Scan for the cell matching the given text and deliver its (x, y) coordinate at center. 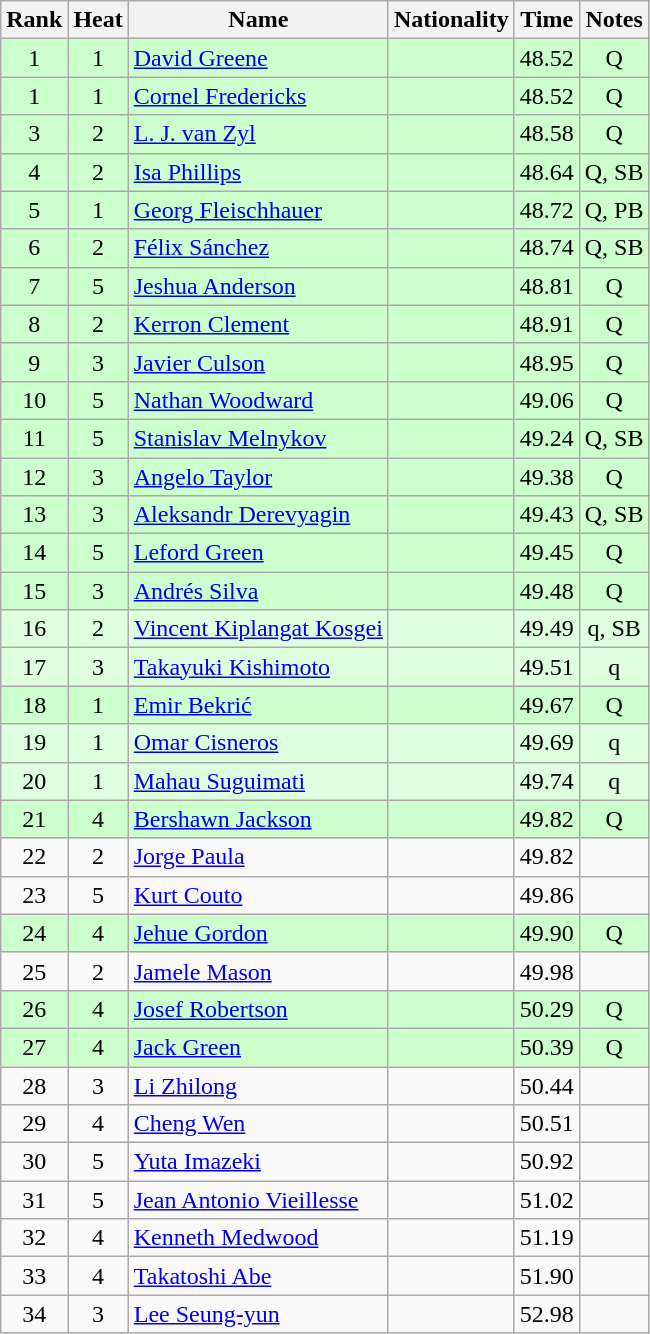
19 (34, 743)
17 (34, 667)
48.95 (546, 362)
52.98 (546, 1314)
49.06 (546, 400)
49.86 (546, 895)
10 (34, 400)
L. J. van Zyl (258, 134)
Omar Cisneros (258, 743)
49.90 (546, 933)
15 (34, 591)
9 (34, 362)
6 (34, 248)
13 (34, 515)
Félix Sánchez (258, 248)
28 (34, 1085)
49.48 (546, 591)
Lee Seung-yun (258, 1314)
50.39 (546, 1047)
Javier Culson (258, 362)
Kenneth Medwood (258, 1238)
Emir Bekrić (258, 705)
Kerron Clement (258, 324)
Notes (614, 20)
Time (546, 20)
Aleksandr Derevyagin (258, 515)
31 (34, 1200)
Stanislav Melnykov (258, 438)
23 (34, 895)
Isa Phillips (258, 172)
Angelo Taylor (258, 477)
Cheng Wen (258, 1124)
51.02 (546, 1200)
48.64 (546, 172)
Nationality (451, 20)
30 (34, 1162)
48.81 (546, 286)
Jamele Mason (258, 971)
Jeshua Anderson (258, 286)
Nathan Woodward (258, 400)
David Greene (258, 58)
16 (34, 629)
Q, PB (614, 210)
Jack Green (258, 1047)
49.38 (546, 477)
49.74 (546, 781)
51.19 (546, 1238)
32 (34, 1238)
7 (34, 286)
Mahau Suguimati (258, 781)
Josef Robertson (258, 1009)
Jehue Gordon (258, 933)
12 (34, 477)
49.69 (546, 743)
q, SB (614, 629)
49.98 (546, 971)
34 (34, 1314)
Georg Fleischhauer (258, 210)
48.91 (546, 324)
8 (34, 324)
20 (34, 781)
Cornel Fredericks (258, 96)
50.51 (546, 1124)
14 (34, 553)
26 (34, 1009)
Takayuki Kishimoto (258, 667)
Vincent Kiplangat Kosgei (258, 629)
Yuta Imazeki (258, 1162)
33 (34, 1276)
18 (34, 705)
50.29 (546, 1009)
21 (34, 819)
Li Zhilong (258, 1085)
49.67 (546, 705)
49.24 (546, 438)
49.49 (546, 629)
Bershawn Jackson (258, 819)
Kurt Couto (258, 895)
49.51 (546, 667)
Jorge Paula (258, 857)
Heat (98, 20)
29 (34, 1124)
Rank (34, 20)
48.58 (546, 134)
51.90 (546, 1276)
48.74 (546, 248)
49.43 (546, 515)
24 (34, 933)
50.92 (546, 1162)
49.45 (546, 553)
Name (258, 20)
50.44 (546, 1085)
25 (34, 971)
Jean Antonio Vieillesse (258, 1200)
27 (34, 1047)
Takatoshi Abe (258, 1276)
Leford Green (258, 553)
11 (34, 438)
48.72 (546, 210)
22 (34, 857)
Andrés Silva (258, 591)
